Return [x, y] of the center of cell containing provided text 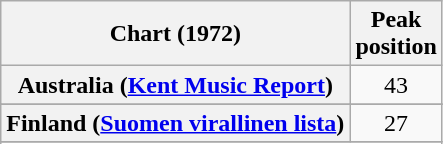
Peakposition [396, 34]
Australia (Kent Music Report) [176, 85]
Finland (Suomen virallinen lista) [176, 123]
27 [396, 123]
43 [396, 85]
Chart (1972) [176, 34]
